Find where the given text appears and provide that cell's center as [X, Y] coordinate. 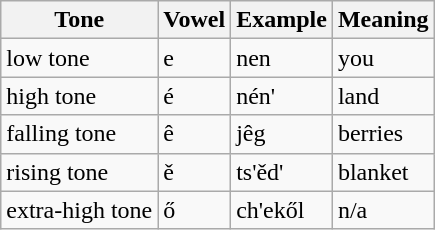
é [194, 96]
Example [282, 20]
ê [194, 134]
berries [383, 134]
falling tone [80, 134]
Tone [80, 20]
extra-high tone [80, 210]
land [383, 96]
jêg [282, 134]
high tone [80, 96]
rising tone [80, 172]
nén' [282, 96]
ő [194, 210]
nen [282, 58]
you [383, 58]
ch'ekől [282, 210]
blanket [383, 172]
n/a [383, 210]
e [194, 58]
low tone [80, 58]
ts'ěd' [282, 172]
Meaning [383, 20]
Vowel [194, 20]
ě [194, 172]
